Return [x, y] of the center of cell containing provided text 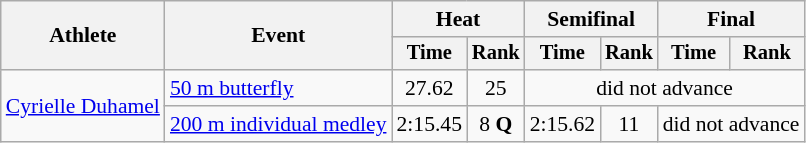
11 [629, 124]
200 m individual medley [278, 124]
Event [278, 36]
Heat [458, 19]
Semifinal [592, 19]
27.62 [430, 88]
2:15.62 [562, 124]
25 [496, 88]
Athlete [83, 36]
Cyrielle Duhamel [83, 106]
Final [732, 19]
50 m butterfly [278, 88]
8 Q [496, 124]
2:15.45 [430, 124]
